Determine the (X, Y) coordinate at the center of the cell enclosing the given text.  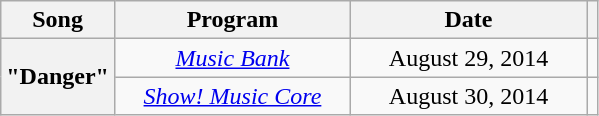
Program (232, 20)
"Danger" (58, 77)
Date (469, 20)
Music Bank (232, 58)
Show! Music Core (232, 96)
August 29, 2014 (469, 58)
August 30, 2014 (469, 96)
Song (58, 20)
